Provide the [X, Y] coordinate of the cell's center where the given text is located.  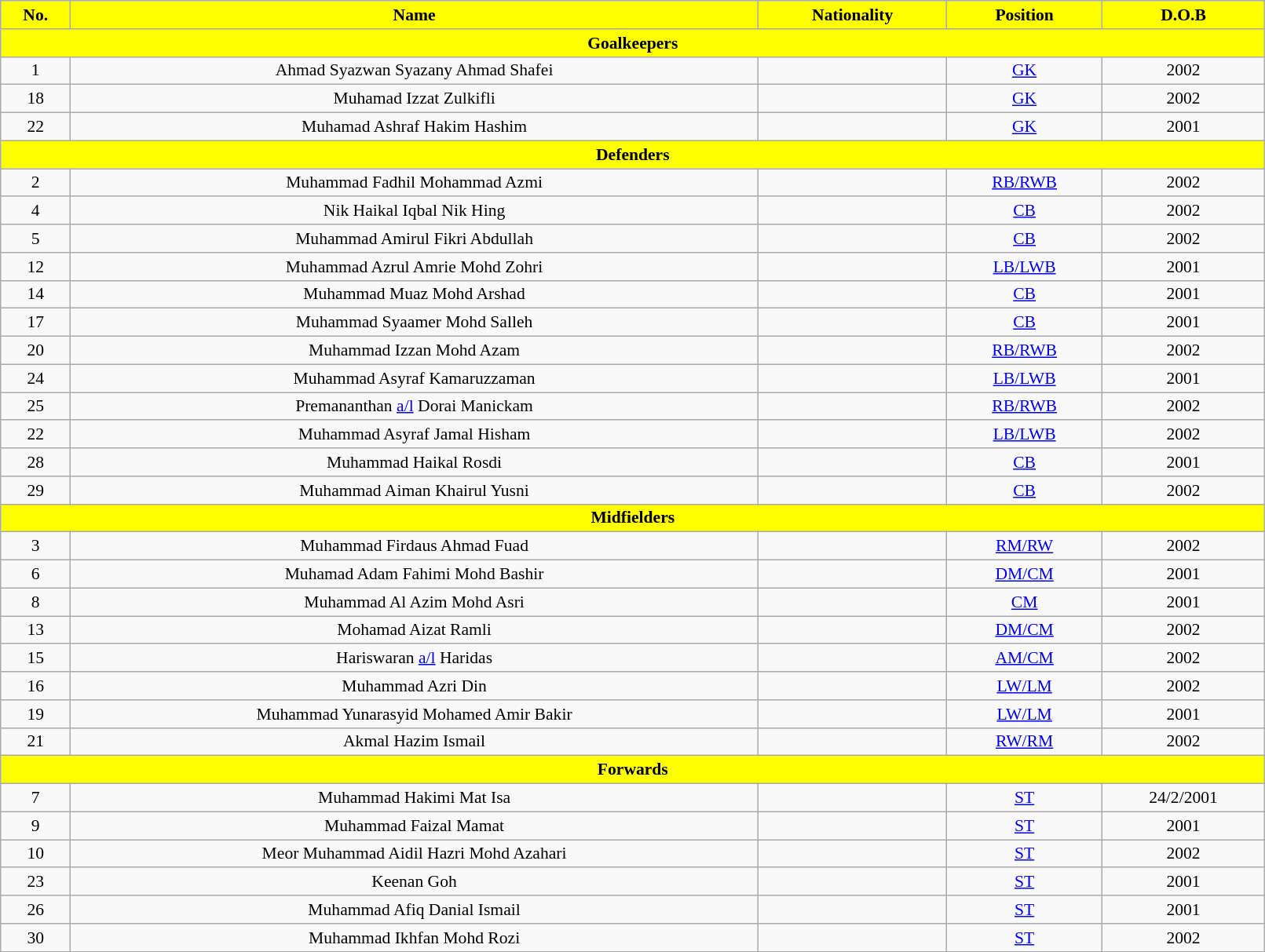
Muhammad Afiq Danial Ismail [415, 910]
Muhammad Azrul Amrie Mohd Zohri [415, 267]
19 [36, 714]
18 [36, 99]
Muhammad Aiman Khairul Yusni [415, 491]
Muhammad Ikhfan Mohd Rozi [415, 938]
Muhammad Syaamer Mohd Salleh [415, 323]
23 [36, 882]
D.O.B [1183, 15]
4 [36, 211]
25 [36, 407]
Name [415, 15]
Muhammad Asyraf Kamaruzzaman [415, 378]
Position [1024, 15]
Muhammad Azri Din [415, 686]
20 [36, 351]
5 [36, 239]
15 [36, 658]
12 [36, 267]
Muhammad Faizal Mamat [415, 826]
24 [36, 378]
Akmal Hazim Ismail [415, 742]
AM/CM [1024, 658]
Muhammad Firdaus Ahmad Fuad [415, 546]
No. [36, 15]
30 [36, 938]
6 [36, 574]
24/2/2001 [1183, 798]
17 [36, 323]
2 [36, 183]
Nik Haikal Iqbal Nik Hing [415, 211]
1 [36, 71]
13 [36, 630]
10 [36, 854]
RM/RW [1024, 546]
Forwards [633, 770]
7 [36, 798]
21 [36, 742]
Premananthan a/l Dorai Manickam [415, 407]
Muhamad Ashraf Hakim Hashim [415, 127]
16 [36, 686]
8 [36, 602]
Muhammad Al Azim Mohd Asri [415, 602]
Muhammad Muaz Mohd Arshad [415, 294]
26 [36, 910]
CM [1024, 602]
28 [36, 462]
Muhammad Amirul Fikri Abdullah [415, 239]
3 [36, 546]
Nationality [853, 15]
Hariswaran a/l Haridas [415, 658]
14 [36, 294]
Muhammad Izzan Mohd Azam [415, 351]
RW/RM [1024, 742]
Muhammad Yunarasyid Mohamed Amir Bakir [415, 714]
Midfielders [633, 518]
Muhammad Asyraf Jamal Hisham [415, 435]
Muhammad Fadhil Mohammad Azmi [415, 183]
Mohamad Aizat Ramli [415, 630]
Ahmad Syazwan Syazany Ahmad Shafei [415, 71]
Muhammad Haikal Rosdi [415, 462]
29 [36, 491]
Defenders [633, 155]
Keenan Goh [415, 882]
Muhamad Adam Fahimi Mohd Bashir [415, 574]
9 [36, 826]
Goalkeepers [633, 43]
Muhamad Izzat Zulkifli [415, 99]
Muhammad Hakimi Mat Isa [415, 798]
Meor Muhammad Aidil Hazri Mohd Azahari [415, 854]
